Output the (X, Y) coordinate of the center of the cell containing the given text.  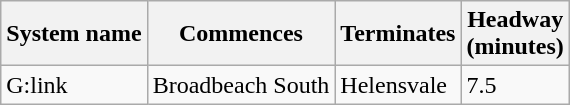
G:link (74, 85)
Headway(minutes) (515, 34)
Broadbeach South (241, 85)
Helensvale (398, 85)
Commences (241, 34)
Terminates (398, 34)
System name (74, 34)
7.5 (515, 85)
